Provide the (x, y) coordinate of the cell's center where the given text is located.  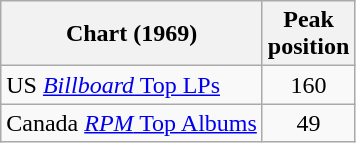
160 (308, 85)
49 (308, 123)
Chart (1969) (132, 34)
US Billboard Top LPs (132, 85)
Peakposition (308, 34)
Canada RPM Top Albums (132, 123)
